Identify which cell holds the provided text, then report its (x, y) central coordinate. 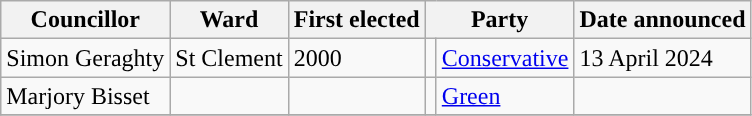
Ward (229, 20)
Councillor (86, 20)
Date announced (662, 20)
First elected (356, 20)
St Clement (229, 58)
Green (505, 96)
Marjory Bisset (86, 96)
13 April 2024 (662, 58)
2000 (356, 58)
Simon Geraghty (86, 58)
Conservative (505, 58)
Party (500, 20)
